Extract the (x, y) coordinate from the center of the cell holding the provided text.  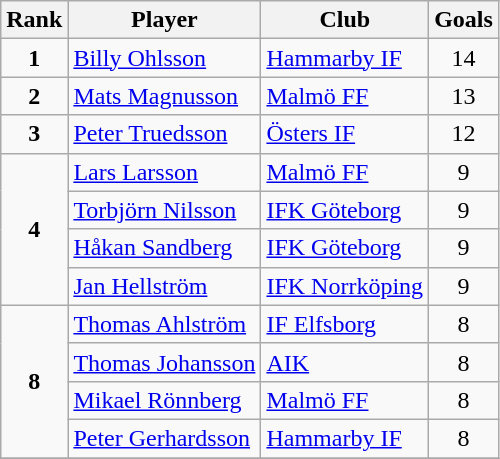
14 (464, 58)
Player (164, 20)
Mikael Rönnberg (164, 400)
12 (464, 134)
1 (34, 58)
Mats Magnusson (164, 96)
Thomas Johansson (164, 362)
Torbjörn Nilsson (164, 210)
IFK Norrköping (345, 286)
4 (34, 229)
Billy Ohlsson (164, 58)
Rank (34, 20)
Jan Hellström (164, 286)
Lars Larsson (164, 172)
Goals (464, 20)
3 (34, 134)
Peter Truedsson (164, 134)
Thomas Ahlström (164, 324)
Peter Gerhardsson (164, 438)
Håkan Sandberg (164, 248)
Club (345, 20)
13 (464, 96)
Östers IF (345, 134)
IF Elfsborg (345, 324)
AIK (345, 362)
2 (34, 96)
